Determine the (x, y) coordinate at the center of the cell enclosing the given text.  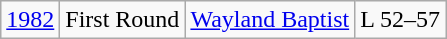
Wayland Baptist (270, 20)
First Round (122, 20)
L 52–57 (400, 20)
1982 (30, 20)
